Return (X, Y) of the center of cell containing provided text 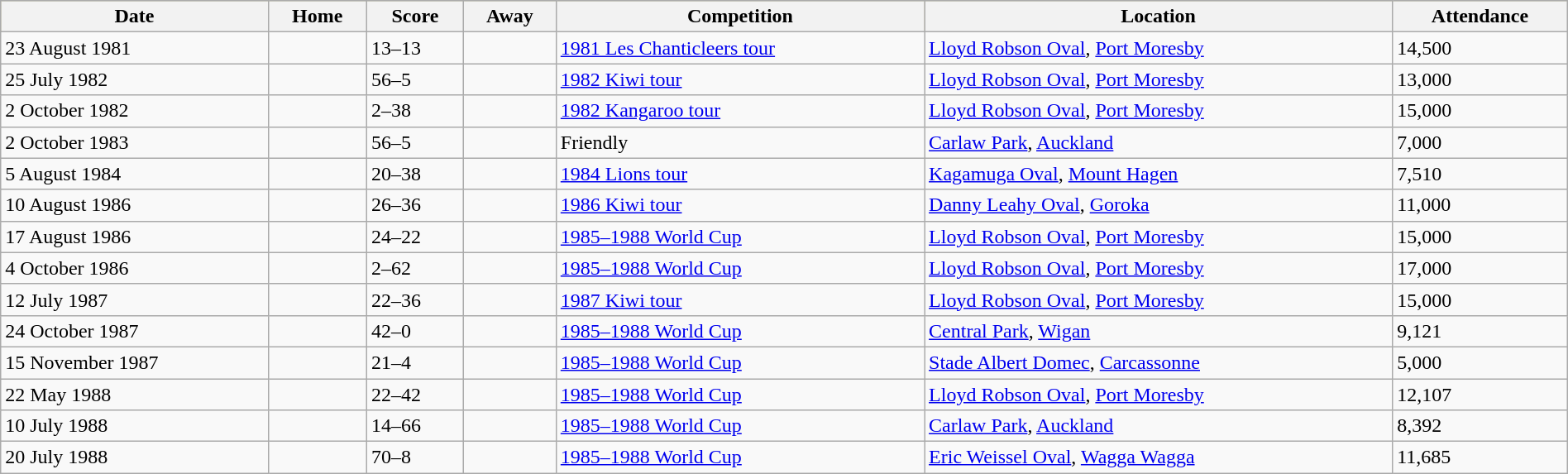
12 July 1987 (134, 299)
10 August 1986 (134, 205)
24 October 1987 (134, 331)
Location (1159, 17)
Eric Weissel Oval, Wagga Wagga (1159, 457)
20–38 (415, 174)
4 October 1986 (134, 268)
23 August 1981 (134, 48)
17 August 1986 (134, 237)
1984 Lions tour (739, 174)
13–13 (415, 48)
21–4 (415, 362)
12,107 (1480, 395)
2 October 1983 (134, 142)
17,000 (1480, 268)
70–8 (415, 457)
20 July 1988 (134, 457)
25 July 1982 (134, 79)
Danny Leahy Oval, Goroka (1159, 205)
22 May 1988 (134, 395)
15 November 1987 (134, 362)
14,500 (1480, 48)
11,000 (1480, 205)
5,000 (1480, 362)
Competition (739, 17)
22–42 (415, 395)
24–22 (415, 237)
Kagamuga Oval, Mount Hagen (1159, 174)
1982 Kiwi tour (739, 79)
2–38 (415, 111)
22–36 (415, 299)
7,000 (1480, 142)
8,392 (1480, 426)
7,510 (1480, 174)
1981 Les Chanticleers tour (739, 48)
26–36 (415, 205)
Date (134, 17)
42–0 (415, 331)
1982 Kangaroo tour (739, 111)
Central Park, Wigan (1159, 331)
Away (509, 17)
Friendly (739, 142)
5 August 1984 (134, 174)
9,121 (1480, 331)
2–62 (415, 268)
11,685 (1480, 457)
Home (318, 17)
14–66 (415, 426)
10 July 1988 (134, 426)
13,000 (1480, 79)
1986 Kiwi tour (739, 205)
2 October 1982 (134, 111)
Stade Albert Domec, Carcassonne (1159, 362)
1987 Kiwi tour (739, 299)
Score (415, 17)
Attendance (1480, 17)
